Extract the (x, y) coordinate from the center of the cell holding the provided text.  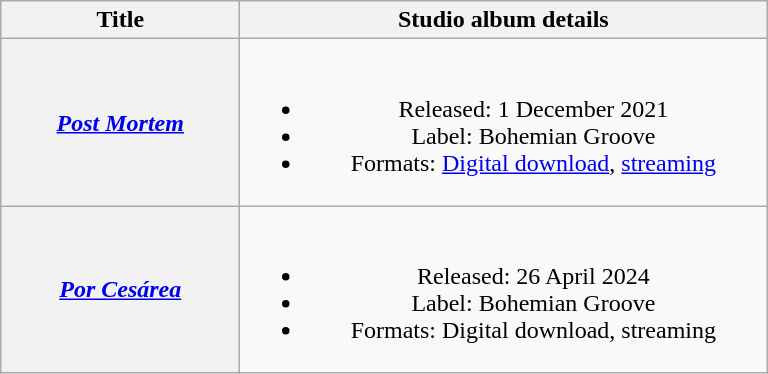
Title (120, 20)
Released: 1 December 2021Label: Bohemian GrooveFormats: Digital download, streaming (504, 122)
Post Mortem (120, 122)
Studio album details (504, 20)
Released: 26 April 2024Label: Bohemian GrooveFormats: Digital download, streaming (504, 290)
Por Cesárea (120, 290)
